From the cell containing the given text, extract its center point as [X, Y] coordinate. 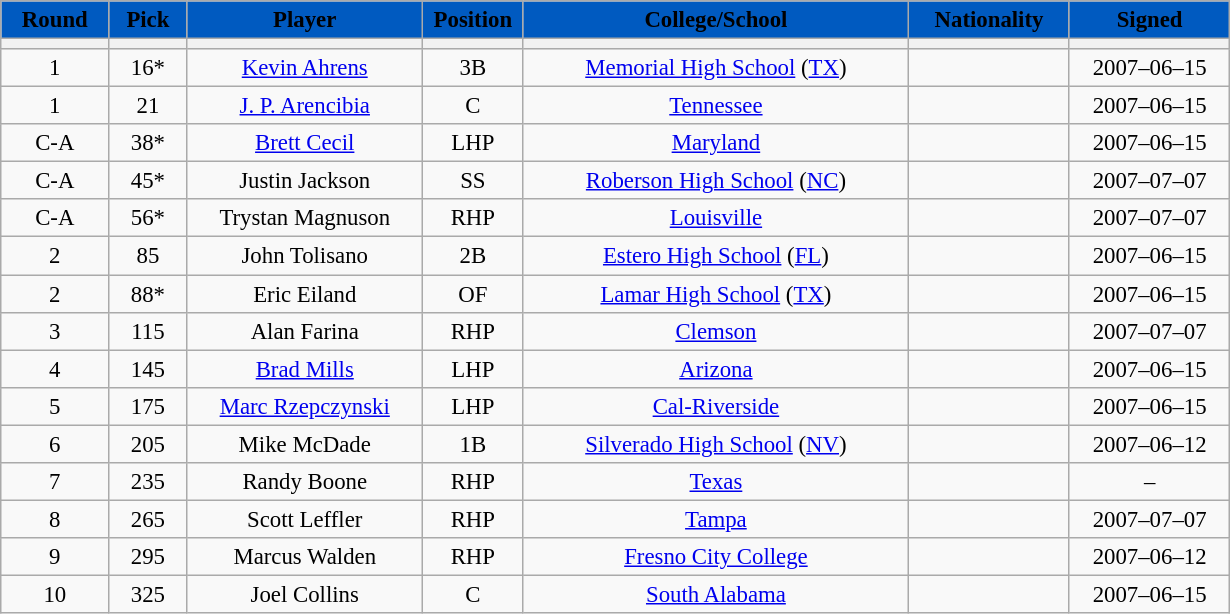
7 [55, 482]
Silverado High School (NV) [716, 444]
Louisville [716, 219]
John Tolisano [305, 256]
Joel Collins [305, 594]
Alan Farina [305, 331]
Marc Rzepczynski [305, 406]
21 [148, 106]
Player [305, 20]
Lamar High School (TX) [716, 294]
Estero High School (FL) [716, 256]
10 [55, 594]
Round [55, 20]
56* [148, 219]
1B [474, 444]
OF [474, 294]
205 [148, 444]
265 [148, 519]
Fresno City College [716, 557]
South Alabama [716, 594]
325 [148, 594]
88* [148, 294]
115 [148, 331]
Marcus Walden [305, 557]
Justin Jackson [305, 181]
16* [148, 68]
Signed [1150, 20]
– [1150, 482]
Kevin Ahrens [305, 68]
4 [55, 369]
2B [474, 256]
Randy Boone [305, 482]
Maryland [716, 143]
Trystan Magnuson [305, 219]
3 [55, 331]
Scott Leffler [305, 519]
Texas [716, 482]
Clemson [716, 331]
8 [55, 519]
College/School [716, 20]
45* [148, 181]
SS [474, 181]
Mike McDade [305, 444]
Brad Mills [305, 369]
9 [55, 557]
295 [148, 557]
Tennessee [716, 106]
Memorial High School (TX) [716, 68]
J. P. Arencibia [305, 106]
Pick [148, 20]
Nationality [990, 20]
235 [148, 482]
Arizona [716, 369]
6 [55, 444]
85 [148, 256]
Eric Eiland [305, 294]
5 [55, 406]
175 [148, 406]
Brett Cecil [305, 143]
3B [474, 68]
Tampa [716, 519]
Roberson High School (NC) [716, 181]
Cal-Riverside [716, 406]
145 [148, 369]
Position [474, 20]
38* [148, 143]
